Detect which cell encompasses the target text, then output its [X, Y] center coordinate. 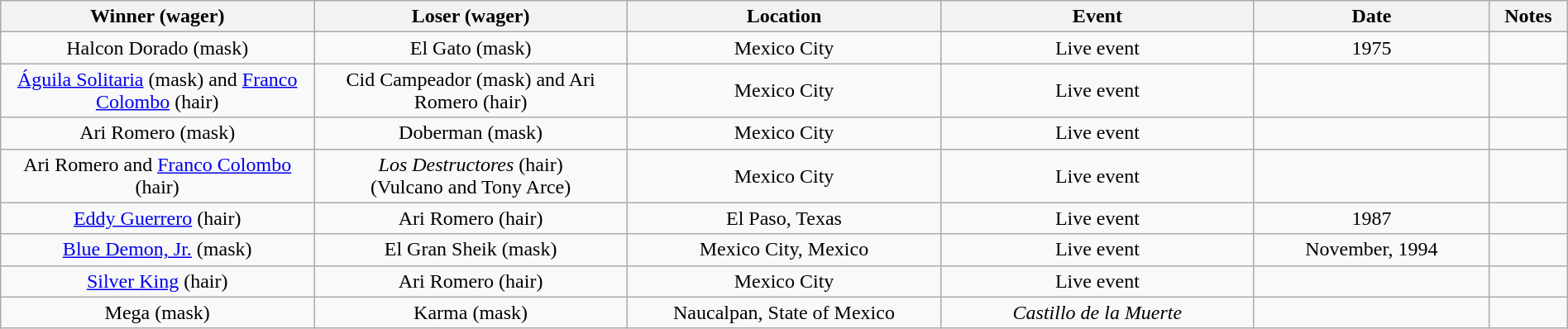
Naucalpan, State of Mexico [784, 312]
Loser (wager) [471, 17]
Date [1371, 17]
Event [1097, 17]
Eddy Guerrero (hair) [157, 218]
Castillo de la Muerte [1097, 312]
Ari Romero (mask) [157, 133]
Ari Romero and Franco Colombo (hair) [157, 175]
Location [784, 17]
Blue Demon, Jr. (mask) [157, 250]
Winner (wager) [157, 17]
Águila Solitaria (mask) and Franco Colombo (hair) [157, 91]
Doberman (mask) [471, 133]
El Paso, Texas [784, 218]
Mexico City, Mexico [784, 250]
El Gato (mask) [471, 48]
1975 [1371, 48]
Cid Campeador (mask) and Ari Romero (hair) [471, 91]
Notes [1528, 17]
Silver King (hair) [157, 281]
El Gran Sheik (mask) [471, 250]
1987 [1371, 218]
Los Destructores (hair)(Vulcano and Tony Arce) [471, 175]
November, 1994 [1371, 250]
Halcon Dorado (mask) [157, 48]
Mega (mask) [157, 312]
Karma (mask) [471, 312]
